From the cell containing the given text, extract its center point as (X, Y) coordinate. 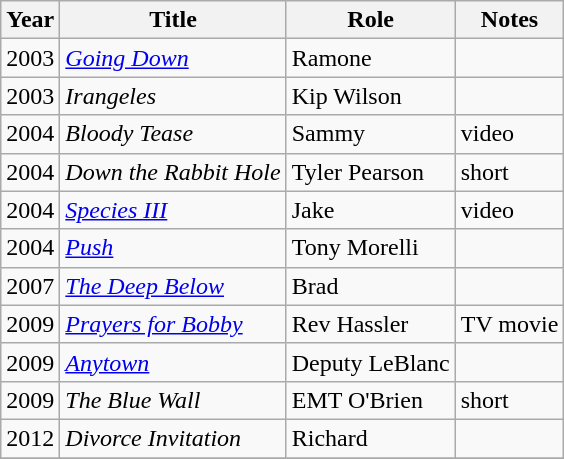
Anytown (173, 362)
The Blue Wall (173, 400)
Title (173, 20)
Down the Rabbit Hole (173, 172)
Tony Morelli (370, 248)
Species III (173, 210)
Notes (510, 20)
Brad (370, 286)
Tyler Pearson (370, 172)
Divorce Invitation (173, 438)
Year (30, 20)
2007 (30, 286)
2012 (30, 438)
TV movie (510, 324)
Going Down (173, 58)
Kip Wilson (370, 96)
The Deep Below (173, 286)
Rev Hassler (370, 324)
Richard (370, 438)
Ramone (370, 58)
EMT O'Brien (370, 400)
Irangeles (173, 96)
Jake (370, 210)
Push (173, 248)
Prayers for Bobby (173, 324)
Sammy (370, 134)
Bloody Tease (173, 134)
Role (370, 20)
Deputy LeBlanc (370, 362)
